Determine the (X, Y) coordinate at the center of the cell enclosing the given text.  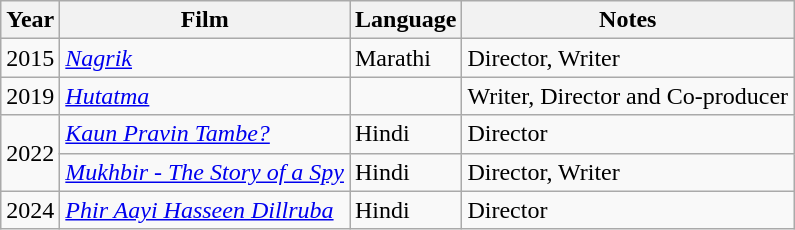
2019 (30, 96)
Language (406, 20)
Notes (628, 20)
2015 (30, 58)
Writer, Director and Co-producer (628, 96)
Phir Aayi Hasseen Dillruba (205, 210)
Kaun Pravin Tambe? (205, 134)
Year (30, 20)
Nagrik (205, 58)
Marathi (406, 58)
Film (205, 20)
Hutatma (205, 96)
2022 (30, 153)
2024 (30, 210)
Mukhbir - The Story of a Spy (205, 172)
